For the text-containing cell, return its midpoint in [x, y] coordinate format. 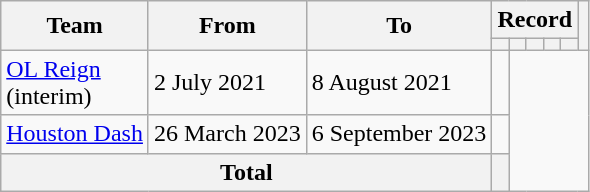
From [227, 26]
OL Reign(interim) [75, 82]
26 March 2023 [227, 134]
To [399, 26]
2 July 2021 [227, 82]
Team [75, 26]
Houston Dash [75, 134]
Record [535, 20]
6 September 2023 [399, 134]
Total [246, 172]
8 August 2021 [399, 82]
